Find where the given text appears and provide that cell's center as (x, y) coordinate. 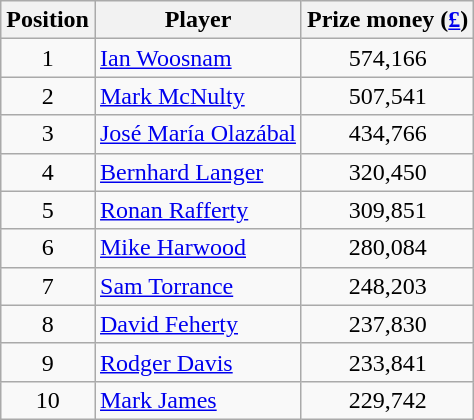
1 (48, 58)
7 (48, 286)
Prize money (£) (387, 20)
Position (48, 20)
Rodger Davis (198, 362)
Player (198, 20)
237,830 (387, 324)
574,166 (387, 58)
309,851 (387, 210)
10 (48, 400)
507,541 (387, 96)
Mike Harwood (198, 248)
434,766 (387, 134)
5 (48, 210)
Mark James (198, 400)
9 (48, 362)
3 (48, 134)
2 (48, 96)
248,203 (387, 286)
320,450 (387, 172)
Ian Woosnam (198, 58)
Ronan Rafferty (198, 210)
4 (48, 172)
280,084 (387, 248)
Mark McNulty (198, 96)
229,742 (387, 400)
8 (48, 324)
233,841 (387, 362)
José María Olazábal (198, 134)
David Feherty (198, 324)
Bernhard Langer (198, 172)
Sam Torrance (198, 286)
6 (48, 248)
